Extract the (X, Y) coordinate from the center of the cell holding the provided text.  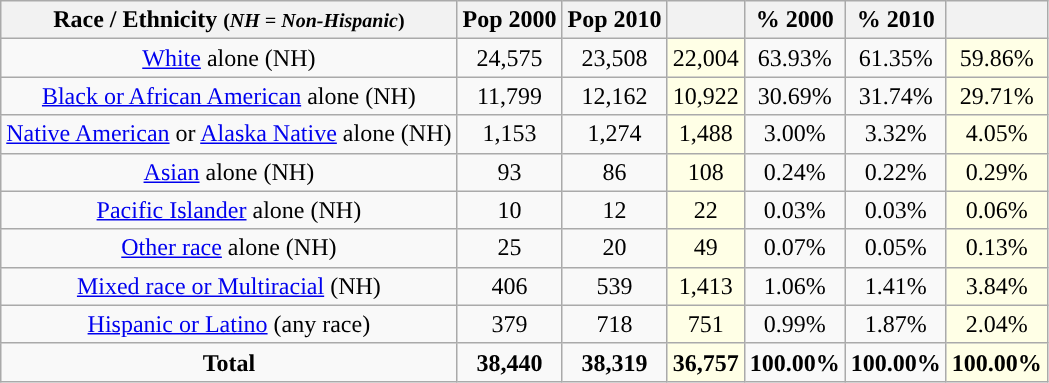
86 (614, 172)
63.93% (794, 58)
61.35% (896, 58)
Total (229, 362)
Other race alone (NH) (229, 248)
1,153 (510, 134)
3.32% (896, 134)
59.86% (996, 58)
406 (510, 286)
Pacific Islander alone (NH) (229, 210)
% 2010 (896, 20)
22 (706, 210)
1,488 (706, 134)
0.99% (794, 324)
30.69% (794, 96)
0.06% (996, 210)
Pop 2010 (614, 20)
Asian alone (NH) (229, 172)
1.87% (896, 324)
539 (614, 286)
751 (706, 324)
36,757 (706, 362)
10,922 (706, 96)
0.29% (996, 172)
Race / Ethnicity (NH = Non-Hispanic) (229, 20)
1.06% (794, 286)
20 (614, 248)
1,413 (706, 286)
0.07% (794, 248)
0.22% (896, 172)
38,319 (614, 362)
White alone (NH) (229, 58)
108 (706, 172)
11,799 (510, 96)
38,440 (510, 362)
24,575 (510, 58)
22,004 (706, 58)
718 (614, 324)
0.05% (896, 248)
2.04% (996, 324)
1,274 (614, 134)
12 (614, 210)
49 (706, 248)
31.74% (896, 96)
3.00% (794, 134)
Pop 2000 (510, 20)
4.05% (996, 134)
0.24% (794, 172)
379 (510, 324)
3.84% (996, 286)
Black or African American alone (NH) (229, 96)
0.13% (996, 248)
93 (510, 172)
Mixed race or Multiracial (NH) (229, 286)
29.71% (996, 96)
25 (510, 248)
Native American or Alaska Native alone (NH) (229, 134)
12,162 (614, 96)
10 (510, 210)
23,508 (614, 58)
% 2000 (794, 20)
Hispanic or Latino (any race) (229, 324)
1.41% (896, 286)
